Extract the (X, Y) coordinate from the center of the cell holding the provided text.  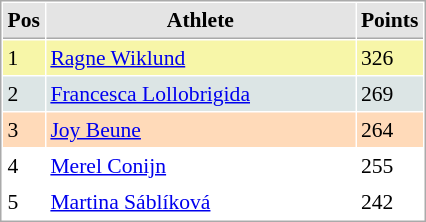
Joy Beune (200, 129)
242 (390, 201)
Ragne Wiklund (200, 57)
Points (390, 21)
4 (24, 165)
Pos (24, 21)
2 (24, 93)
Athlete (200, 21)
Merel Conijn (200, 165)
1 (24, 57)
5 (24, 201)
Francesca Lollobrigida (200, 93)
Martina Sáblíková (200, 201)
269 (390, 93)
264 (390, 129)
326 (390, 57)
3 (24, 129)
255 (390, 165)
